Scan for the cell matching the given text and deliver its (X, Y) coordinate at center. 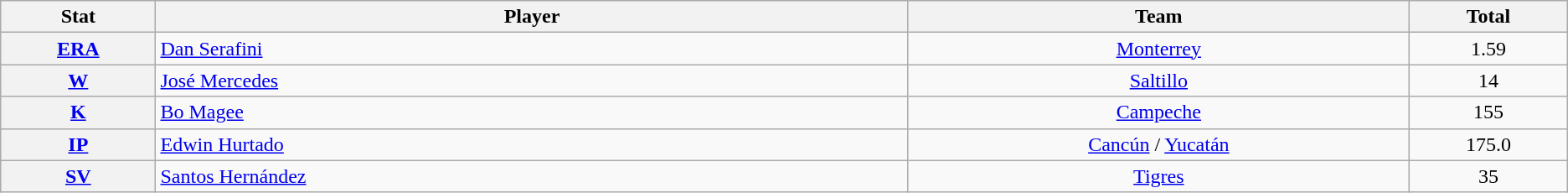
Monterrey (1159, 49)
175.0 (1489, 144)
José Mercedes (532, 81)
14 (1489, 81)
Stat (79, 17)
Bo Magee (532, 112)
W (79, 81)
1.59 (1489, 49)
Player (532, 17)
Saltillo (1159, 81)
35 (1489, 176)
Dan Serafini (532, 49)
IP (79, 144)
Tigres (1159, 176)
Santos Hernández (532, 176)
K (79, 112)
Team (1159, 17)
ERA (79, 49)
Cancún / Yucatán (1159, 144)
Total (1489, 17)
SV (79, 176)
Campeche (1159, 112)
Edwin Hurtado (532, 144)
155 (1489, 112)
